Locate the cell with the specified text and output its (x, y) center coordinate. 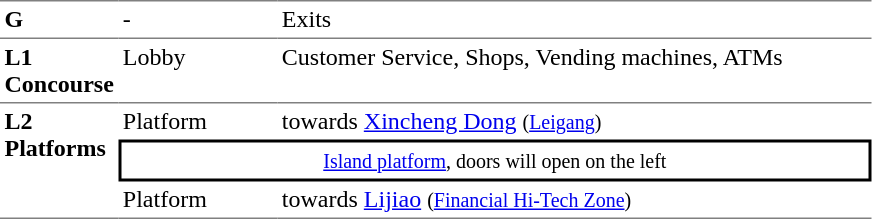
L1Concourse (59, 71)
- (198, 19)
Lobby (198, 71)
Platform (198, 122)
Exits (574, 19)
Customer Service, Shops, Vending machines, ATMs (574, 71)
towards Xincheng Dong (Leigang) (574, 122)
G (59, 19)
Island platform, doors will open on the left (494, 161)
